Pinpoint the cell where the given text exists, returning its [x, y] midpoint coordinate. 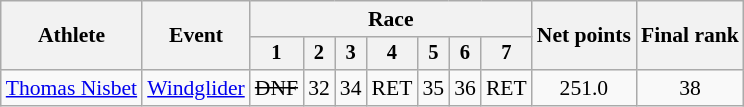
3 [351, 54]
Net points [584, 36]
32 [319, 88]
251.0 [584, 88]
7 [506, 54]
Race [391, 19]
35 [433, 88]
34 [351, 88]
Athlete [72, 36]
Final rank [690, 36]
1 [276, 54]
38 [690, 88]
6 [465, 54]
5 [433, 54]
Windglider [196, 88]
DNF [276, 88]
2 [319, 54]
Thomas Nisbet [72, 88]
36 [465, 88]
4 [392, 54]
Event [196, 36]
